Find where the given text appears and provide that cell's center as [X, Y] coordinate. 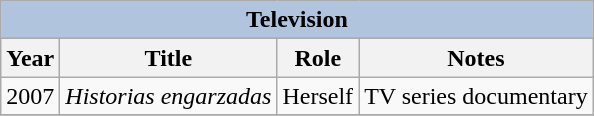
2007 [30, 96]
Role [318, 58]
TV series documentary [476, 96]
Year [30, 58]
Title [168, 58]
Notes [476, 58]
Television [297, 20]
Herself [318, 96]
Historias engarzadas [168, 96]
